Identify which cell holds the provided text, then report its [X, Y] central coordinate. 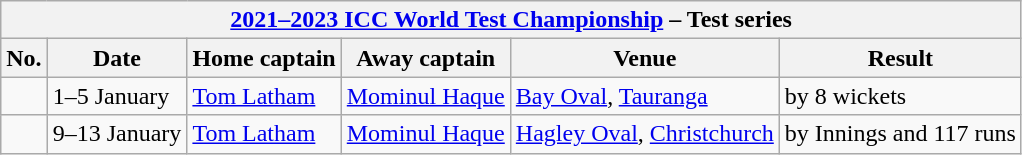
Home captain [264, 58]
by 8 wickets [900, 96]
No. [24, 58]
1–5 January [117, 96]
2021–2023 ICC World Test Championship – Test series [512, 20]
Hagley Oval, Christchurch [644, 134]
Result [900, 58]
by Innings and 117 runs [900, 134]
Bay Oval, Tauranga [644, 96]
Away captain [426, 58]
9–13 January [117, 134]
Venue [644, 58]
Date [117, 58]
